Locate the cell with the specified text and output its (X, Y) center coordinate. 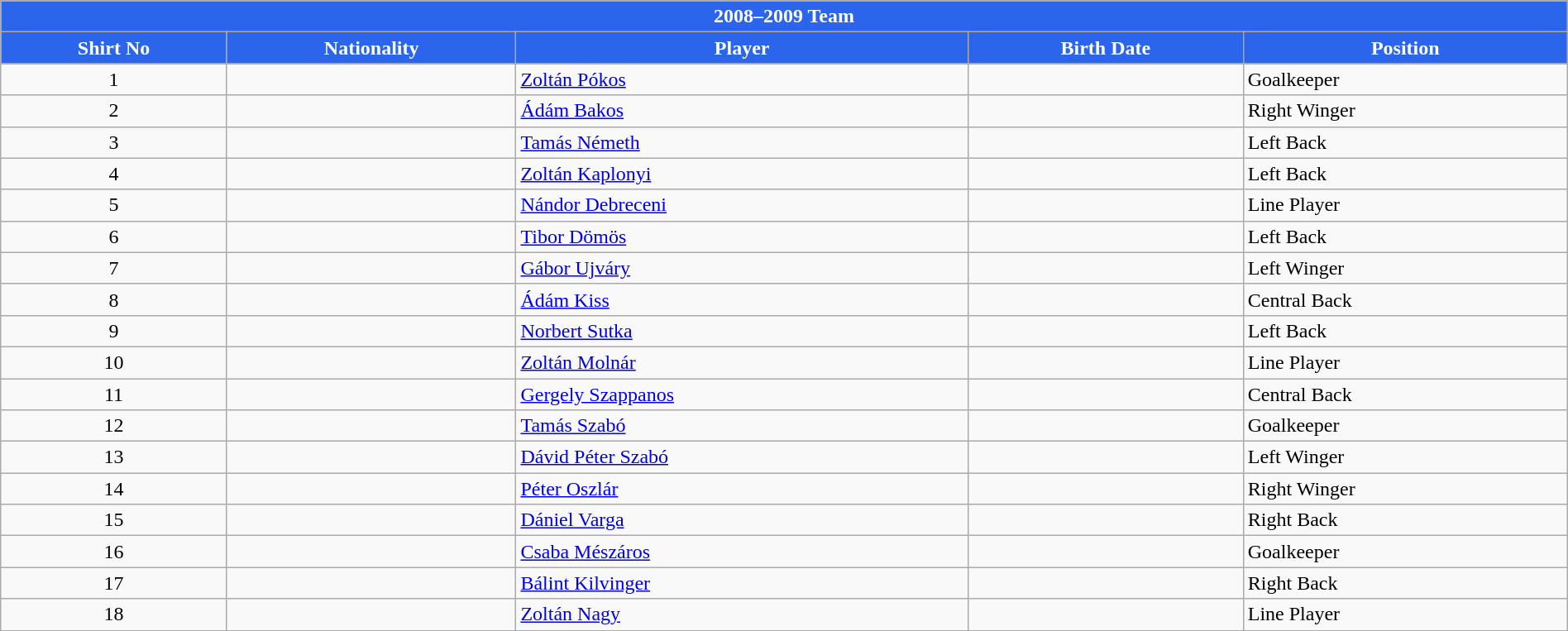
Player (742, 48)
18 (114, 614)
Zoltán Pókos (742, 79)
Tamás Németh (742, 142)
12 (114, 426)
5 (114, 205)
9 (114, 331)
15 (114, 520)
Bálint Kilvinger (742, 583)
1 (114, 79)
3 (114, 142)
16 (114, 552)
Position (1405, 48)
Norbert Sutka (742, 331)
14 (114, 489)
Dániel Varga (742, 520)
Nándor Debreceni (742, 205)
7 (114, 268)
11 (114, 394)
Ádám Bakos (742, 111)
Zoltán Nagy (742, 614)
10 (114, 362)
Zoltán Kaplonyi (742, 174)
Csaba Mészáros (742, 552)
6 (114, 237)
Tibor Dömös (742, 237)
Gergely Szappanos (742, 394)
8 (114, 299)
2008–2009 Team (784, 17)
Birth Date (1105, 48)
Gábor Ujváry (742, 268)
17 (114, 583)
Shirt No (114, 48)
Nationality (371, 48)
Zoltán Molnár (742, 362)
13 (114, 457)
2 (114, 111)
Dávid Péter Szabó (742, 457)
Péter Oszlár (742, 489)
Ádám Kiss (742, 299)
4 (114, 174)
Tamás Szabó (742, 426)
